Find where the given text appears and provide that cell's center as [X, Y] coordinate. 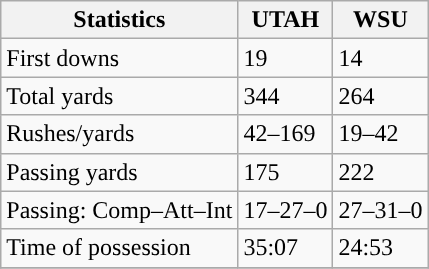
Passing: Comp–Att–Int [120, 210]
264 [380, 96]
Passing yards [120, 172]
24:53 [380, 248]
344 [286, 96]
Statistics [120, 20]
14 [380, 58]
WSU [380, 20]
35:07 [286, 248]
UTAH [286, 20]
First downs [120, 58]
Time of possession [120, 248]
Rushes/yards [120, 134]
Total yards [120, 96]
42–169 [286, 134]
17–27–0 [286, 210]
27–31–0 [380, 210]
175 [286, 172]
222 [380, 172]
19–42 [380, 134]
19 [286, 58]
